Determine the [x, y] coordinate at the center of the cell enclosing the given text.  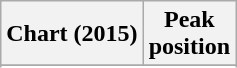
Chart (2015) [72, 34]
Peakposition [189, 34]
